Detect which cell encompasses the target text, then output its [x, y] center coordinate. 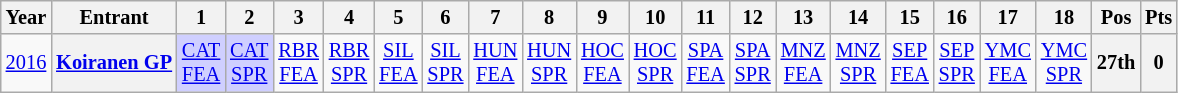
16 [957, 17]
11 [705, 17]
Year [26, 17]
SPASPR [753, 63]
18 [1064, 17]
YMCSPR [1064, 63]
SPAFEA [705, 63]
2016 [26, 63]
CATSPR [249, 63]
SEPSPR [957, 63]
6 [445, 17]
15 [910, 17]
10 [656, 17]
SILFEA [398, 63]
SILSPR [445, 63]
Koiranen GP [114, 63]
HUNFEA [495, 63]
CATFEA [201, 63]
0 [1158, 63]
RBRFEA [298, 63]
4 [349, 17]
9 [602, 17]
HOCSPR [656, 63]
5 [398, 17]
8 [549, 17]
YMCFEA [1008, 63]
Pts [1158, 17]
HOCFEA [602, 63]
7 [495, 17]
27th [1116, 63]
MNZSPR [858, 63]
HUNSPR [549, 63]
13 [804, 17]
1 [201, 17]
RBRSPR [349, 63]
3 [298, 17]
17 [1008, 17]
SEPFEA [910, 63]
Entrant [114, 17]
14 [858, 17]
MNZFEA [804, 63]
Pos [1116, 17]
12 [753, 17]
2 [249, 17]
